Provide the [X, Y] coordinate of the cell's center where the given text is located.  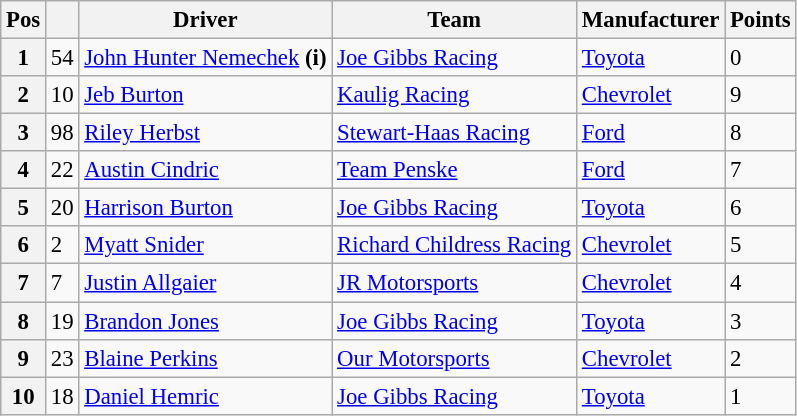
98 [62, 133]
Daniel Hemric [206, 396]
Pos [24, 20]
Team Penske [454, 170]
Driver [206, 20]
Jeb Burton [206, 95]
Austin Cindric [206, 170]
0 [760, 58]
Riley Herbst [206, 133]
Blaine Perkins [206, 358]
22 [62, 170]
Points [760, 20]
Myatt Snider [206, 245]
Manufacturer [651, 20]
18 [62, 396]
Team [454, 20]
20 [62, 208]
Stewart-Haas Racing [454, 133]
54 [62, 58]
JR Motorsports [454, 283]
Richard Childress Racing [454, 245]
Justin Allgaier [206, 283]
Our Motorsports [454, 358]
Brandon Jones [206, 321]
23 [62, 358]
19 [62, 321]
Harrison Burton [206, 208]
John Hunter Nemechek (i) [206, 58]
Kaulig Racing [454, 95]
